Detect which cell encompasses the target text, then output its (x, y) center coordinate. 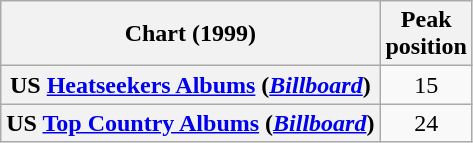
Peakposition (426, 34)
US Top Country Albums (Billboard) (190, 123)
Chart (1999) (190, 34)
US Heatseekers Albums (Billboard) (190, 85)
24 (426, 123)
15 (426, 85)
